Return the [X, Y] coordinate for the center point of the cell that contains the specified text.  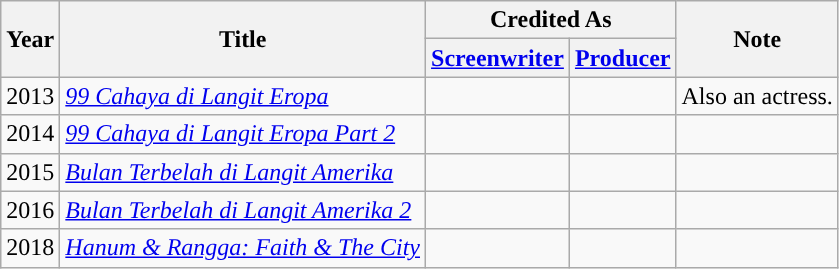
99 Cahaya di Langit Eropa Part 2 [243, 134]
Producer [622, 58]
2013 [30, 96]
Year [30, 39]
Title [243, 39]
2016 [30, 210]
Note [757, 39]
99 Cahaya di Langit Eropa [243, 96]
2014 [30, 134]
Screenwriter [498, 58]
2015 [30, 172]
2018 [30, 248]
Hanum & Rangga: Faith & The City [243, 248]
Also an actress. [757, 96]
Credited As [551, 20]
Bulan Terbelah di Langit Amerika 2 [243, 210]
Bulan Terbelah di Langit Amerika [243, 172]
